Scan for the cell matching the given text and deliver its (x, y) coordinate at center. 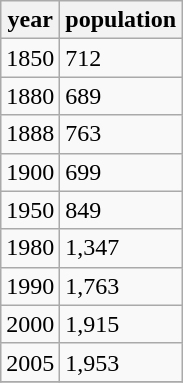
1,915 (121, 324)
1,347 (121, 248)
2005 (30, 362)
1880 (30, 96)
population (121, 20)
712 (121, 58)
1888 (30, 134)
699 (121, 172)
1,953 (121, 362)
1950 (30, 210)
689 (121, 96)
year (30, 20)
1990 (30, 286)
1850 (30, 58)
1900 (30, 172)
2000 (30, 324)
763 (121, 134)
1980 (30, 248)
1,763 (121, 286)
849 (121, 210)
